Output the [X, Y] coordinate of the center of the cell containing the given text.  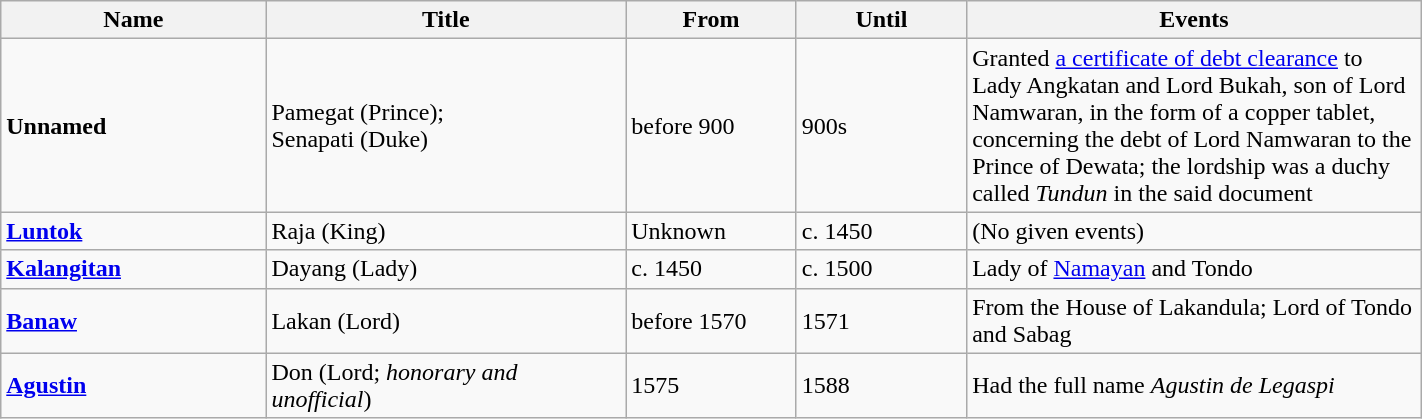
1588 [881, 386]
Banaw [134, 320]
Raja (King) [446, 231]
Don (Lord; honorary and unofficial) [446, 386]
1575 [711, 386]
before 1570 [711, 320]
(No given events) [1194, 231]
Luntok [134, 231]
From [711, 20]
Lady of Namayan and Tondo [1194, 269]
Pamegat (Prince);Senapati (Duke) [446, 126]
Unknown [711, 231]
900s [881, 126]
Dayang (Lady) [446, 269]
Title [446, 20]
Agustin [134, 386]
Had the full name Agustin de Legaspi [1194, 386]
Until [881, 20]
c. 1500 [881, 269]
Name [134, 20]
Unnamed [134, 126]
Kalangitan [134, 269]
1571 [881, 320]
Events [1194, 20]
Lakan (Lord) [446, 320]
before 900 [711, 126]
From the House of Lakandula; Lord of Tondo and Sabag [1194, 320]
